Find where the given text appears and provide that cell's center as (X, Y) coordinate. 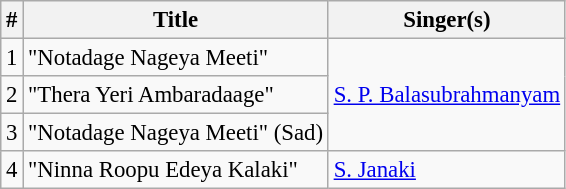
4 (12, 170)
3 (12, 133)
Title (176, 20)
"Notadage Nageya Meeti" (176, 58)
S. Janaki (446, 170)
1 (12, 58)
S. P. Balasubrahmanyam (446, 96)
Singer(s) (446, 20)
2 (12, 95)
"Notadage Nageya Meeti" (Sad) (176, 133)
# (12, 20)
"Ninna Roopu Edeya Kalaki" (176, 170)
"Thera Yeri Ambaradaage" (176, 95)
